Output the (X, Y) coordinate of the center of the cell containing the given text.  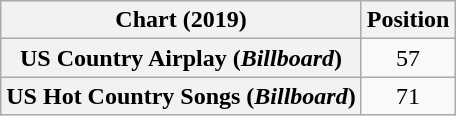
71 (408, 96)
US Country Airplay (Billboard) (181, 58)
57 (408, 58)
US Hot Country Songs (Billboard) (181, 96)
Chart (2019) (181, 20)
Position (408, 20)
